Identify which cell holds the provided text, then report its (X, Y) central coordinate. 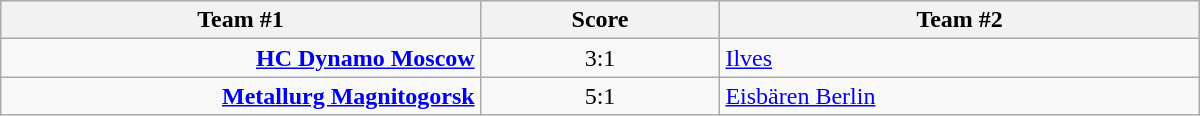
Team #1 (240, 20)
HC Dynamo Moscow (240, 58)
Eisbären Berlin (960, 96)
Team #2 (960, 20)
5:1 (600, 96)
Metallurg Magnitogorsk (240, 96)
3:1 (600, 58)
Score (600, 20)
Ilves (960, 58)
